Locate the cell with the specified text and output its [X, Y] center coordinate. 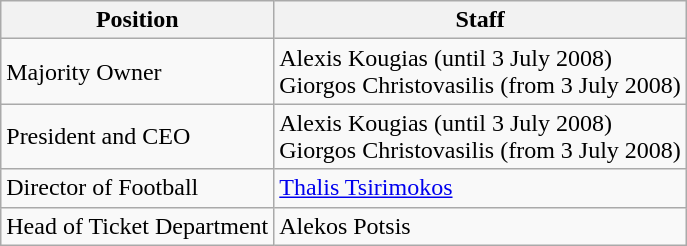
Majority Owner [138, 72]
Director of Football [138, 188]
Thalis Tsirimokos [480, 188]
President and CEO [138, 136]
Head of Ticket Department [138, 226]
Position [138, 20]
Alekos Potsis [480, 226]
Staff [480, 20]
